Provide the [x, y] coordinate of the cell's center where the given text is located.  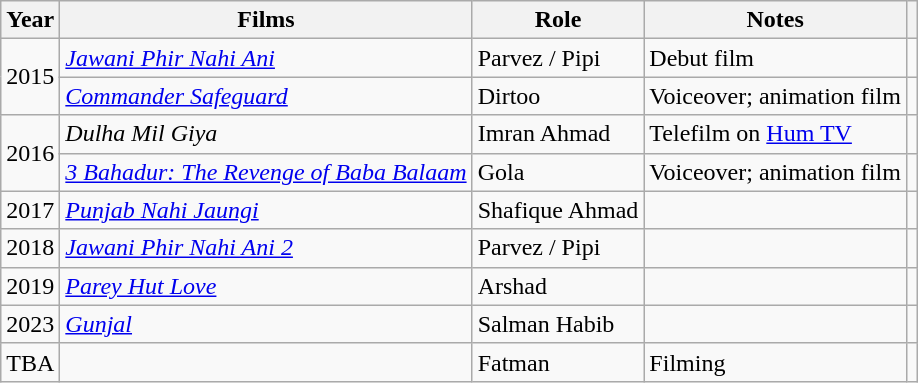
2015 [30, 77]
Gunjal [266, 324]
Salman Habib [558, 324]
Dulha Mil Giya [266, 134]
Shafique Ahmad [558, 210]
2023 [30, 324]
2016 [30, 153]
2019 [30, 286]
Arshad [558, 286]
Year [30, 20]
Notes [776, 20]
3 Bahadur: The Revenge of Baba Balaam [266, 172]
Punjab Nahi Jaungi [266, 210]
TBA [30, 362]
2017 [30, 210]
Imran Ahmad [558, 134]
Gola [558, 172]
Debut film [776, 58]
Filming [776, 362]
Parey Hut Love [266, 286]
2018 [30, 248]
Role [558, 20]
Jawani Phir Nahi Ani 2 [266, 248]
Films [266, 20]
Dirtoo [558, 96]
Jawani Phir Nahi Ani [266, 58]
Telefilm on Hum TV [776, 134]
Commander Safeguard [266, 96]
Fatman [558, 362]
